Capture the cell that displays the provided text and extract its [x, y] central coordinate. 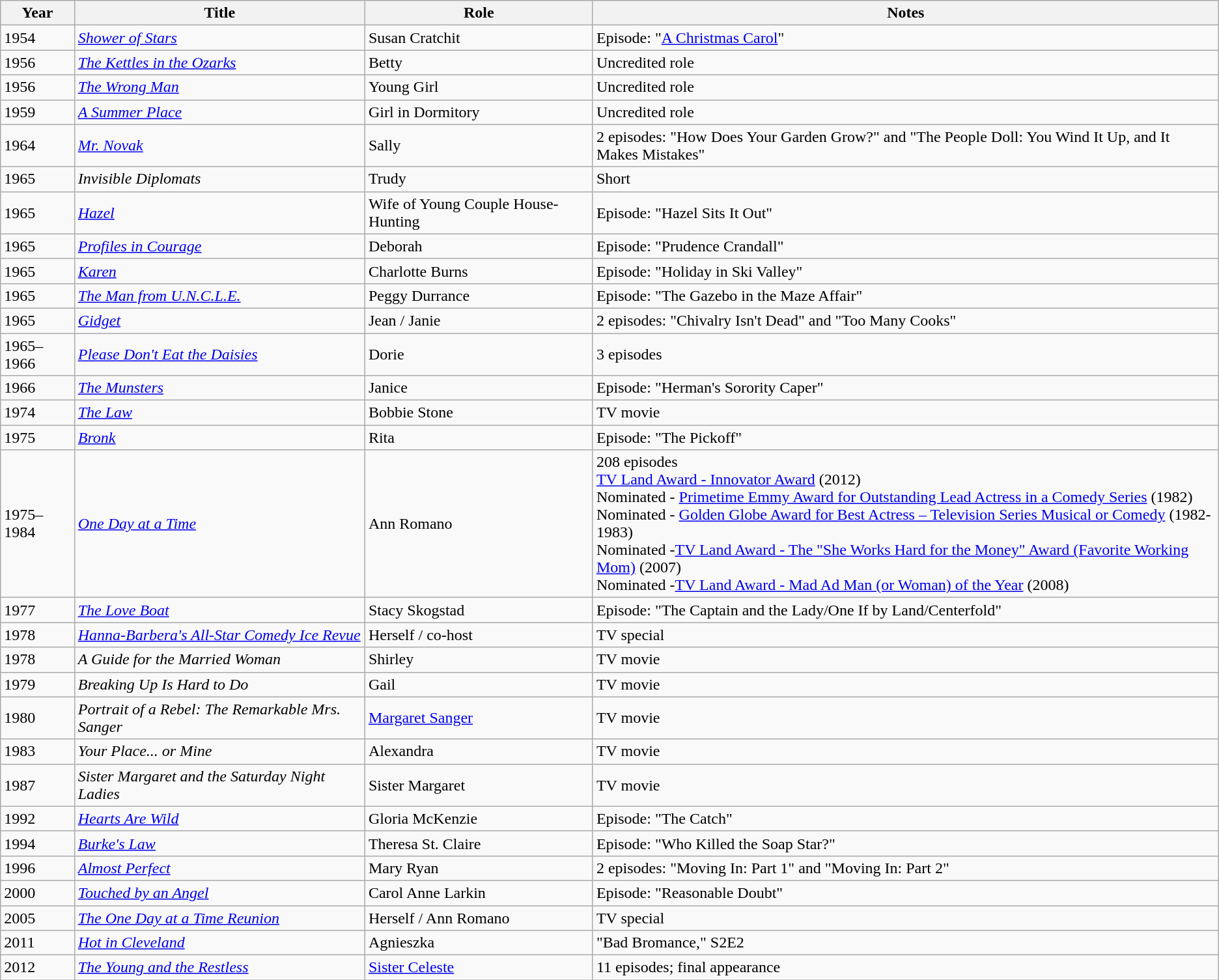
2 episodes: "Chivalry Isn't Dead" and "Too Many Cooks" [905, 320]
Touched by an Angel [219, 893]
The Law [219, 413]
Ann Romano [479, 524]
Charlotte Burns [479, 271]
2012 [38, 968]
2 episodes: "How Does Your Garden Grow?" and "The People Doll: You Wind It Up, and It Makes Mistakes" [905, 146]
Episode: "Holiday in Ski Valley" [905, 271]
Episode: "Herman's Sorority Caper" [905, 388]
Theresa St. Claire [479, 843]
1977 [38, 610]
Sister Margaret [479, 785]
1959 [38, 112]
1975 [38, 438]
Role [479, 13]
A Guide for the Married Woman [219, 660]
Episode: "The Catch" [905, 819]
A Summer Place [219, 112]
Dorie [479, 354]
2000 [38, 893]
Hot in Cleveland [219, 943]
The Man from U.N.C.L.E. [219, 296]
Title [219, 13]
Herself / Ann Romano [479, 917]
Gloria McKenzie [479, 819]
Year [38, 13]
Hearts Are Wild [219, 819]
Notes [905, 13]
Hanna-Barbera's All-Star Comedy Ice Revue [219, 635]
Shower of Stars [219, 38]
Bobbie Stone [479, 413]
Sister Celeste [479, 968]
Episode: "Hazel Sits It Out" [905, 212]
Herself / co-host [479, 635]
The One Day at a Time Reunion [219, 917]
Deborah [479, 246]
Portrait of a Rebel: The Remarkable Mrs. Sanger [219, 718]
Trudy [479, 179]
Sally [479, 146]
Mr. Novak [219, 146]
The Munsters [219, 388]
Stacy Skogstad [479, 610]
2 episodes: "Moving In: Part 1" and "Moving In: Part 2" [905, 868]
Wife of Young Couple House-Hunting [479, 212]
Shirley [479, 660]
Episode: "The Gazebo in the Maze Affair" [905, 296]
Young Girl [479, 87]
Karen [219, 271]
1983 [38, 751]
One Day at a Time [219, 524]
Jean / Janie [479, 320]
Episode: "The Captain and the Lady/One If by Land/Centerfold" [905, 610]
Girl in Dormitory [479, 112]
Margaret Sanger [479, 718]
1987 [38, 785]
Almost Perfect [219, 868]
"Bad Bromance," S2E2 [905, 943]
Breaking Up Is Hard to Do [219, 684]
Susan Cratchit [479, 38]
Please Don't Eat the Daisies [219, 354]
1975–1984 [38, 524]
Gidget [219, 320]
Mary Ryan [479, 868]
Sister Margaret and the Saturday Night Ladies [219, 785]
11 episodes; final appearance [905, 968]
Betty [479, 63]
Alexandra [479, 751]
Agnieszka [479, 943]
Bronk [219, 438]
Short [905, 179]
Gail [479, 684]
2011 [38, 943]
1994 [38, 843]
Carol Anne Larkin [479, 893]
1996 [38, 868]
Janice [479, 388]
1974 [38, 413]
Peggy Durrance [479, 296]
1992 [38, 819]
The Wrong Man [219, 87]
Episode: "Reasonable Doubt" [905, 893]
1964 [38, 146]
1965–1966 [38, 354]
Rita [479, 438]
The Kettles in the Ozarks [219, 63]
Episode: "Prudence Crandall" [905, 246]
3 episodes [905, 354]
Episode: "Who Killed the Soap Star?" [905, 843]
Episode: "A Christmas Carol" [905, 38]
1954 [38, 38]
Profiles in Courage [219, 246]
The Young and the Restless [219, 968]
Episode: "The Pickoff" [905, 438]
Hazel [219, 212]
Your Place... or Mine [219, 751]
1980 [38, 718]
The Love Boat [219, 610]
2005 [38, 917]
Invisible Diplomats [219, 179]
1979 [38, 684]
Burke's Law [219, 843]
1966 [38, 388]
